For the text-containing cell, return its midpoint in [x, y] coordinate format. 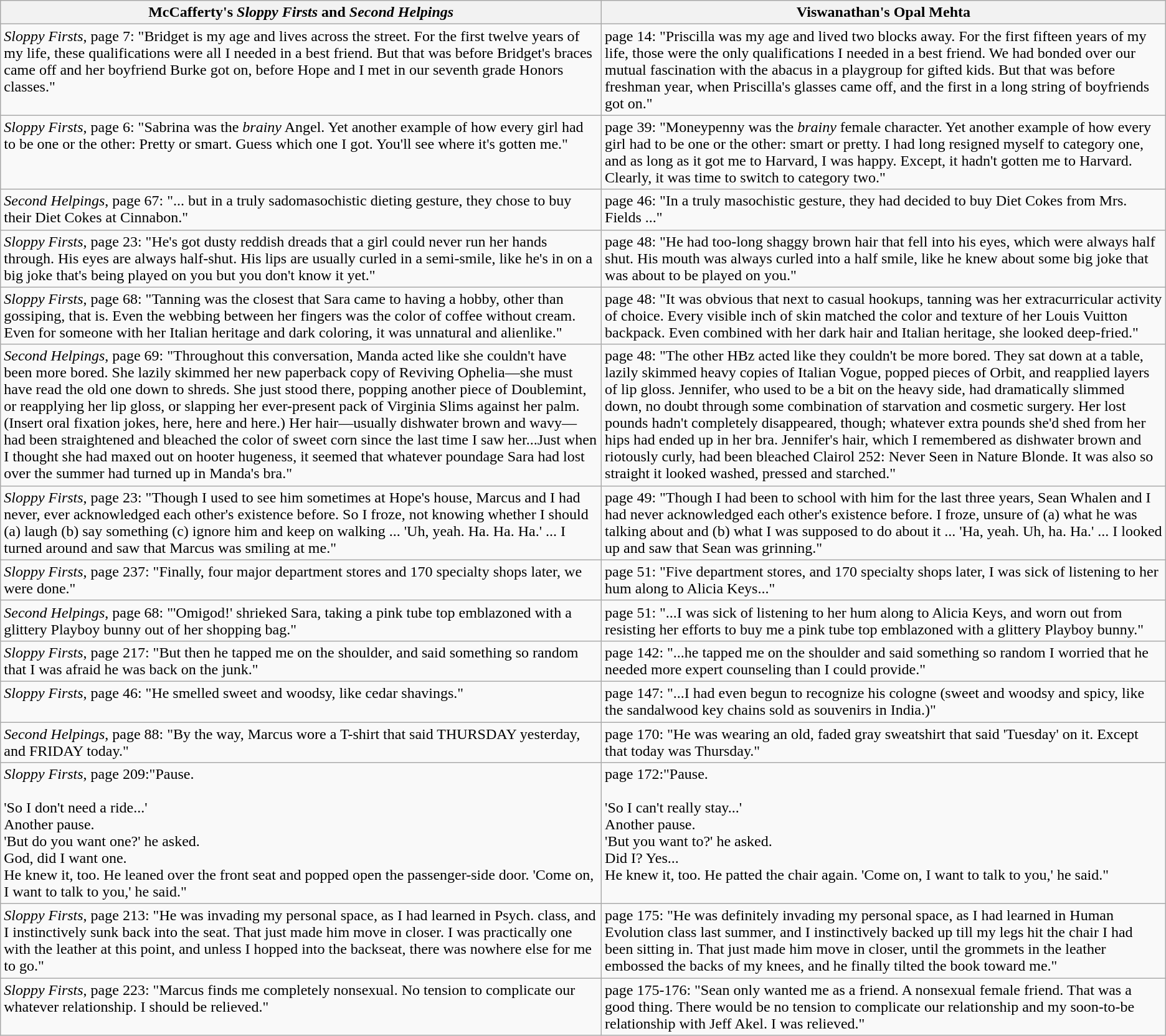
page 46: "In a truly masochistic gesture, they had decided to buy Diet Cokes from Mrs. Fields ..." [884, 209]
page 170: "He was wearing an old, faded gray sweatshirt that said 'Tuesday' on it. Except that today was Thursday." [884, 742]
Second Helpings, page 68: "'Omigod!' shrieked Sara, taking a pink tube top emblazoned with a glittery Playboy bunny out of her shopping bag." [301, 620]
Second Helpings, page 88: "By the way, Marcus wore a T-shirt that said THURSDAY yesterday, and FRIDAY today." [301, 742]
Sloppy Firsts, page 237: "Finally, four major department stores and 170 specialty shops later, we were done." [301, 580]
Sloppy Firsts, page 46: "He smelled sweet and woodsy, like cedar shavings." [301, 701]
Sloppy Firsts, page 223: "Marcus finds me completely nonsexual. No tension to complicate our whatever relationship. I should be relieved." [301, 1007]
page 142: "...he tapped me on the shoulder and said something so random I worried that he needed more expert counseling than I could provide." [884, 661]
page 51: "Five department stores, and 170 specialty shops later, I was sick of listening to her hum along to Alicia Keys..." [884, 580]
Second Helpings, page 67: "... but in a truly sadomasochistic dieting gesture, they chose to buy their Diet Cokes at Cinnabon." [301, 209]
page 147: "...I had even begun to recognize his cologne (sweet and woodsy and spicy, like the sandalwood key chains sold as souvenirs in India.)" [884, 701]
Viswanathan's Opal Mehta [884, 12]
McCafferty's Sloppy Firsts and Second Helpings [301, 12]
Sloppy Firsts, page 217: "But then he tapped me on the shoulder, and said something so random that I was afraid he was back on the junk." [301, 661]
